Identify which cell holds the provided text, then report its (X, Y) central coordinate. 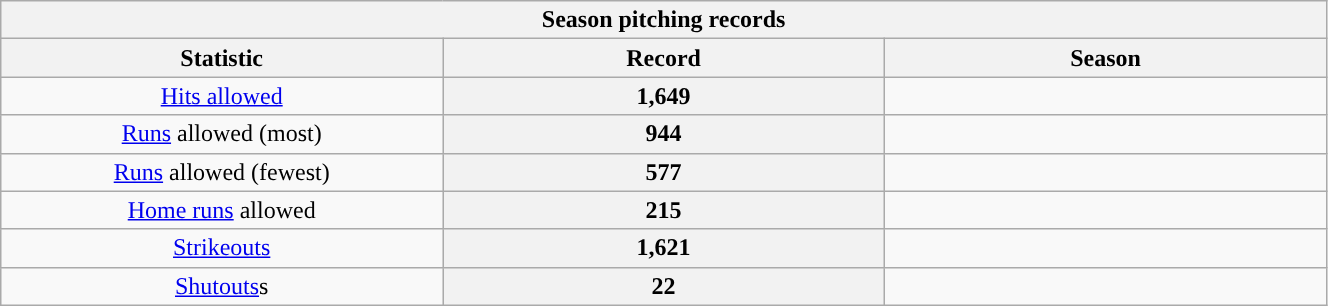
944 (664, 134)
Season pitching records (664, 20)
577 (664, 172)
Runs allowed (fewest) (222, 172)
22 (664, 286)
Home runs allowed (222, 210)
Hits allowed (222, 96)
Runs allowed (most) (222, 134)
Season (1106, 58)
Shutoutss (222, 286)
1,649 (664, 96)
1,621 (664, 248)
Strikeouts (222, 248)
215 (664, 210)
Record (664, 58)
Statistic (222, 58)
